Determine the [X, Y] coordinate at the center of the cell enclosing the given text.  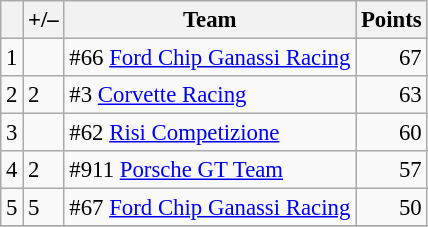
63 [392, 95]
Team [210, 20]
67 [392, 58]
1 [12, 58]
#911 Porsche GT Team [210, 170]
#3 Corvette Racing [210, 95]
4 [12, 170]
#62 Risi Competizione [210, 133]
+/– [44, 20]
60 [392, 133]
50 [392, 208]
57 [392, 170]
Points [392, 20]
3 [12, 133]
#67 Ford Chip Ganassi Racing [210, 208]
#66 Ford Chip Ganassi Racing [210, 58]
